Scan for the cell matching the given text and deliver its (X, Y) coordinate at center. 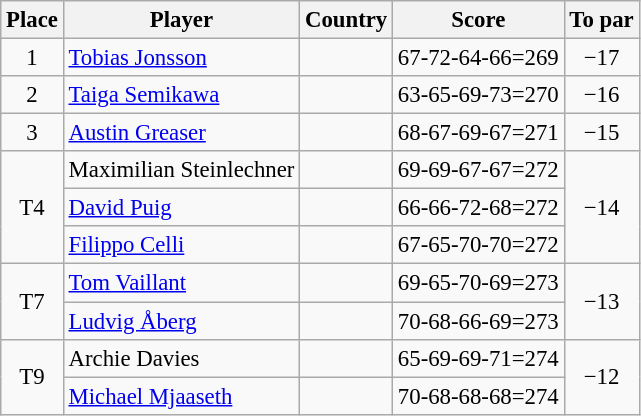
Archie Davies (181, 358)
David Puig (181, 208)
Michael Mjaaseth (181, 396)
1 (32, 58)
Filippo Celli (181, 245)
63-65-69-73=270 (479, 95)
Austin Greaser (181, 133)
To par (602, 20)
67-72-64-66=269 (479, 58)
3 (32, 133)
Taiga Semikawa (181, 95)
Score (479, 20)
70-68-68-68=274 (479, 396)
−17 (602, 58)
Tom Vaillant (181, 283)
70-68-66-69=273 (479, 321)
65-69-69-71=274 (479, 358)
68-67-69-67=271 (479, 133)
69-69-67-67=272 (479, 170)
66-66-72-68=272 (479, 208)
−16 (602, 95)
Maximilian Steinlechner (181, 170)
Tobias Jonsson (181, 58)
69-65-70-69=273 (479, 283)
−14 (602, 208)
67-65-70-70=272 (479, 245)
Player (181, 20)
T9 (32, 376)
−13 (602, 302)
Ludvig Åberg (181, 321)
T4 (32, 208)
Place (32, 20)
−15 (602, 133)
2 (32, 95)
−12 (602, 376)
Country (346, 20)
T7 (32, 302)
